From the cell containing the given text, extract its center point as (X, Y) coordinate. 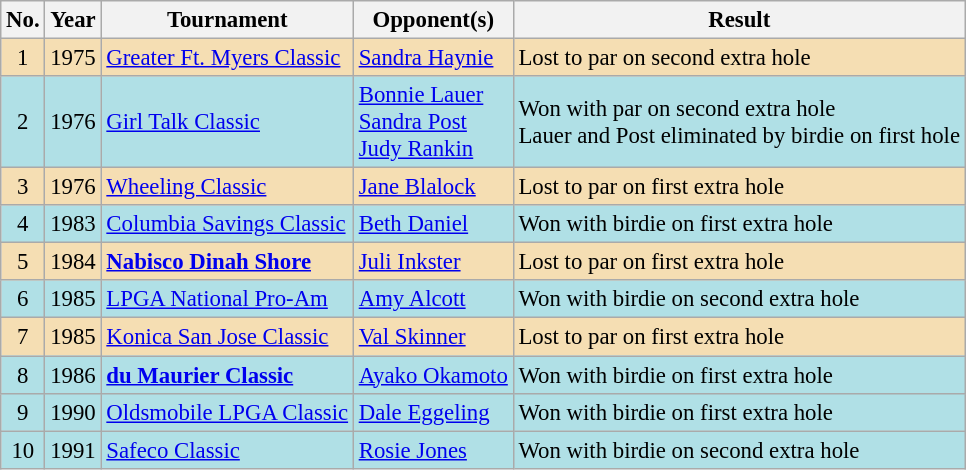
6 (23, 299)
No. (23, 20)
Columbia Savings Classic (227, 224)
1990 (73, 412)
2 (23, 122)
Wheeling Classic (227, 187)
Lost to par on second extra hole (739, 58)
Val Skinner (433, 337)
Juli Inkster (433, 262)
Safeco Classic (227, 450)
Ayako Okamoto (433, 375)
Bonnie Lauer Sandra Post Judy Rankin (433, 122)
4 (23, 224)
Amy Alcott (433, 299)
1986 (73, 375)
Greater Ft. Myers Classic (227, 58)
10 (23, 450)
Result (739, 20)
9 (23, 412)
Konica San Jose Classic (227, 337)
Sandra Haynie (433, 58)
Beth Daniel (433, 224)
Opponent(s) (433, 20)
LPGA National Pro-Am (227, 299)
3 (23, 187)
1983 (73, 224)
Girl Talk Classic (227, 122)
7 (23, 337)
5 (23, 262)
1975 (73, 58)
du Maurier Classic (227, 375)
Year (73, 20)
Oldsmobile LPGA Classic (227, 412)
1991 (73, 450)
Tournament (227, 20)
1984 (73, 262)
Nabisco Dinah Shore (227, 262)
8 (23, 375)
Jane Blalock (433, 187)
Dale Eggeling (433, 412)
Won with par on second extra holeLauer and Post eliminated by birdie on first hole (739, 122)
Rosie Jones (433, 450)
1 (23, 58)
